Locate the cell with the specified text and output its (x, y) center coordinate. 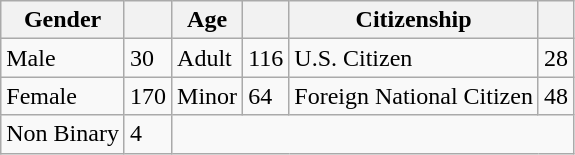
Male (63, 58)
30 (148, 58)
Female (63, 96)
4 (148, 134)
64 (266, 96)
Minor (208, 96)
Gender (63, 20)
48 (556, 96)
Non Binary (63, 134)
Citizenship (414, 20)
Adult (208, 58)
Age (208, 20)
Foreign National Citizen (414, 96)
116 (266, 58)
28 (556, 58)
170 (148, 96)
U.S. Citizen (414, 58)
